Pinpoint the cell where the given text exists, returning its (X, Y) midpoint coordinate. 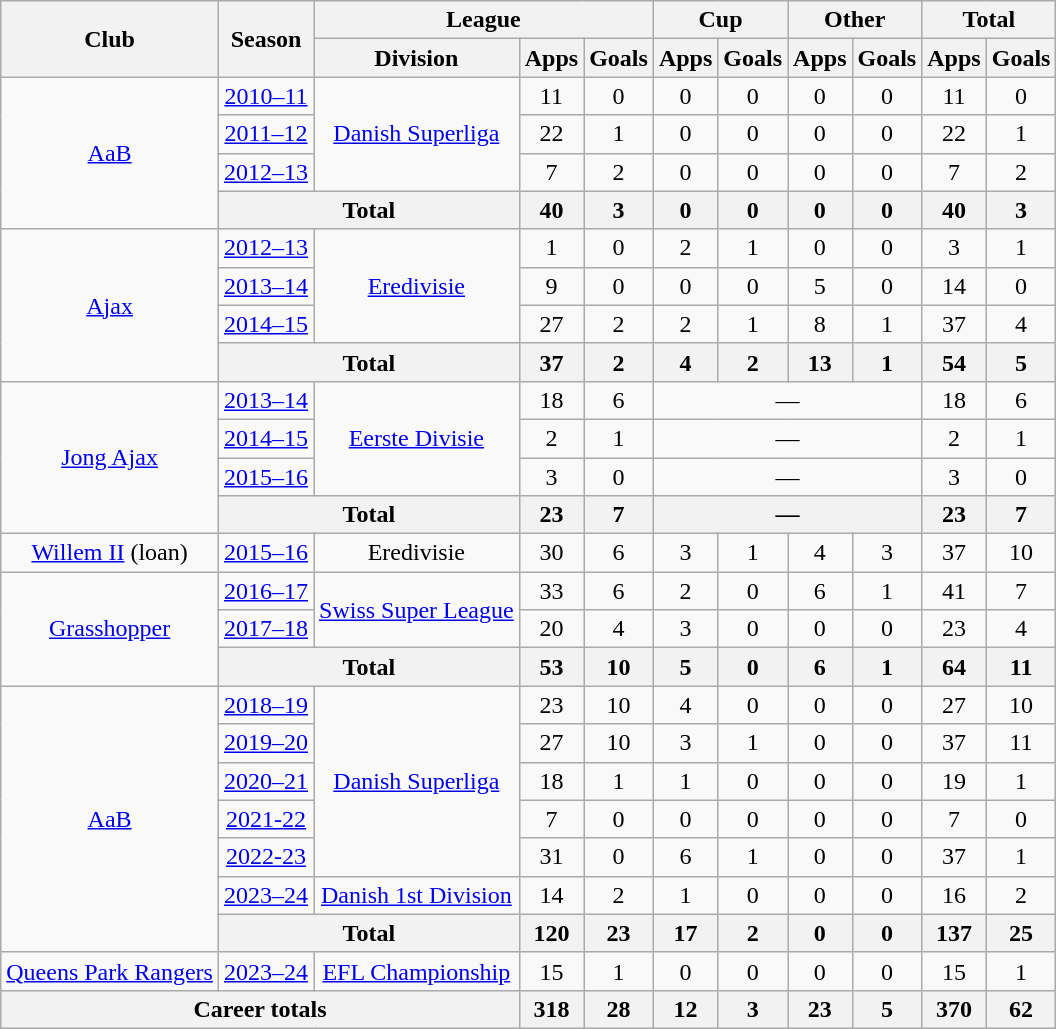
Swiss Super League (417, 610)
Grasshopper (110, 629)
2020–21 (266, 781)
Other (855, 20)
Danish 1st Division (417, 895)
53 (551, 667)
Career totals (260, 1009)
54 (954, 362)
Willem II (loan) (110, 553)
Cup (720, 20)
Queens Park Rangers (110, 971)
64 (954, 667)
33 (551, 591)
16 (954, 895)
12 (685, 1009)
2022-23 (266, 857)
2011–12 (266, 134)
8 (820, 324)
Season (266, 39)
13 (820, 362)
120 (551, 933)
2017–18 (266, 629)
62 (1021, 1009)
League (484, 20)
2019–20 (266, 743)
EFL Championship (417, 971)
2021-22 (266, 819)
20 (551, 629)
28 (619, 1009)
Ajax (110, 305)
Jong Ajax (110, 457)
318 (551, 1009)
2016–17 (266, 591)
2010–11 (266, 96)
31 (551, 857)
25 (1021, 933)
370 (954, 1009)
Eerste Divisie (417, 438)
137 (954, 933)
9 (551, 286)
Club (110, 39)
17 (685, 933)
41 (954, 591)
19 (954, 781)
Division (417, 58)
2018–19 (266, 705)
30 (551, 553)
